Identify which cell holds the provided text, then report its [x, y] central coordinate. 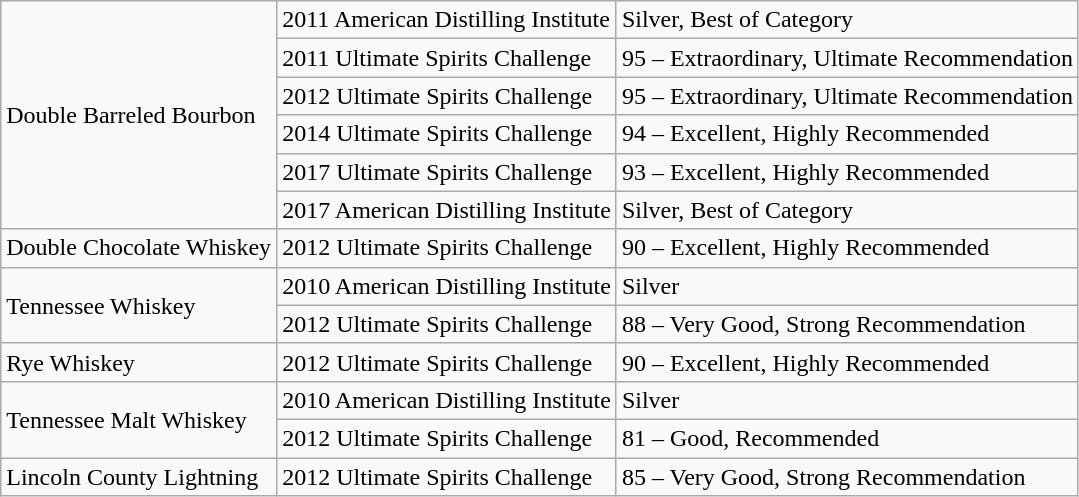
2014 Ultimate Spirits Challenge [447, 134]
Rye Whiskey [139, 362]
2011 Ultimate Spirits Challenge [447, 58]
Double Barreled Bourbon [139, 115]
Double Chocolate Whiskey [139, 248]
Lincoln County Lightning [139, 477]
85 – Very Good, Strong Recommendation [847, 477]
88 – Very Good, Strong Recommendation [847, 324]
2017 American Distilling Institute [447, 210]
94 – Excellent, Highly Recommended [847, 134]
2017 Ultimate Spirits Challenge [447, 172]
81 – Good, Recommended [847, 438]
Tennessee Malt Whiskey [139, 419]
Tennessee Whiskey [139, 305]
93 – Excellent, Highly Recommended [847, 172]
2011 American Distilling Institute [447, 20]
